Locate the cell with the specified text and output its [X, Y] center coordinate. 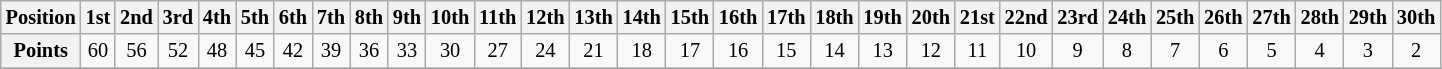
7 [1175, 51]
19th [883, 17]
24 [545, 51]
24th [1127, 17]
18th [834, 17]
Position [41, 17]
39 [331, 51]
20th [931, 17]
13 [883, 51]
28th [1320, 17]
6 [1223, 51]
48 [217, 51]
15 [786, 51]
45 [255, 51]
36 [369, 51]
5 [1271, 51]
10th [450, 17]
Points [41, 51]
25th [1175, 17]
42 [293, 51]
52 [178, 51]
22nd [1026, 17]
9th [407, 17]
14 [834, 51]
11 [978, 51]
2nd [136, 17]
17th [786, 17]
12th [545, 17]
33 [407, 51]
3rd [178, 17]
2 [1416, 51]
16th [738, 17]
26th [1223, 17]
7th [331, 17]
4 [1320, 51]
27 [498, 51]
27th [1271, 17]
3 [1368, 51]
30th [1416, 17]
12 [931, 51]
4th [217, 17]
29th [1368, 17]
1st [98, 17]
21 [593, 51]
15th [690, 17]
14th [642, 17]
8th [369, 17]
9 [1077, 51]
6th [293, 17]
21st [978, 17]
18 [642, 51]
11th [498, 17]
56 [136, 51]
10 [1026, 51]
23rd [1077, 17]
5th [255, 17]
60 [98, 51]
8 [1127, 51]
16 [738, 51]
13th [593, 17]
30 [450, 51]
17 [690, 51]
